Pinpoint the cell where the given text exists, returning its [x, y] midpoint coordinate. 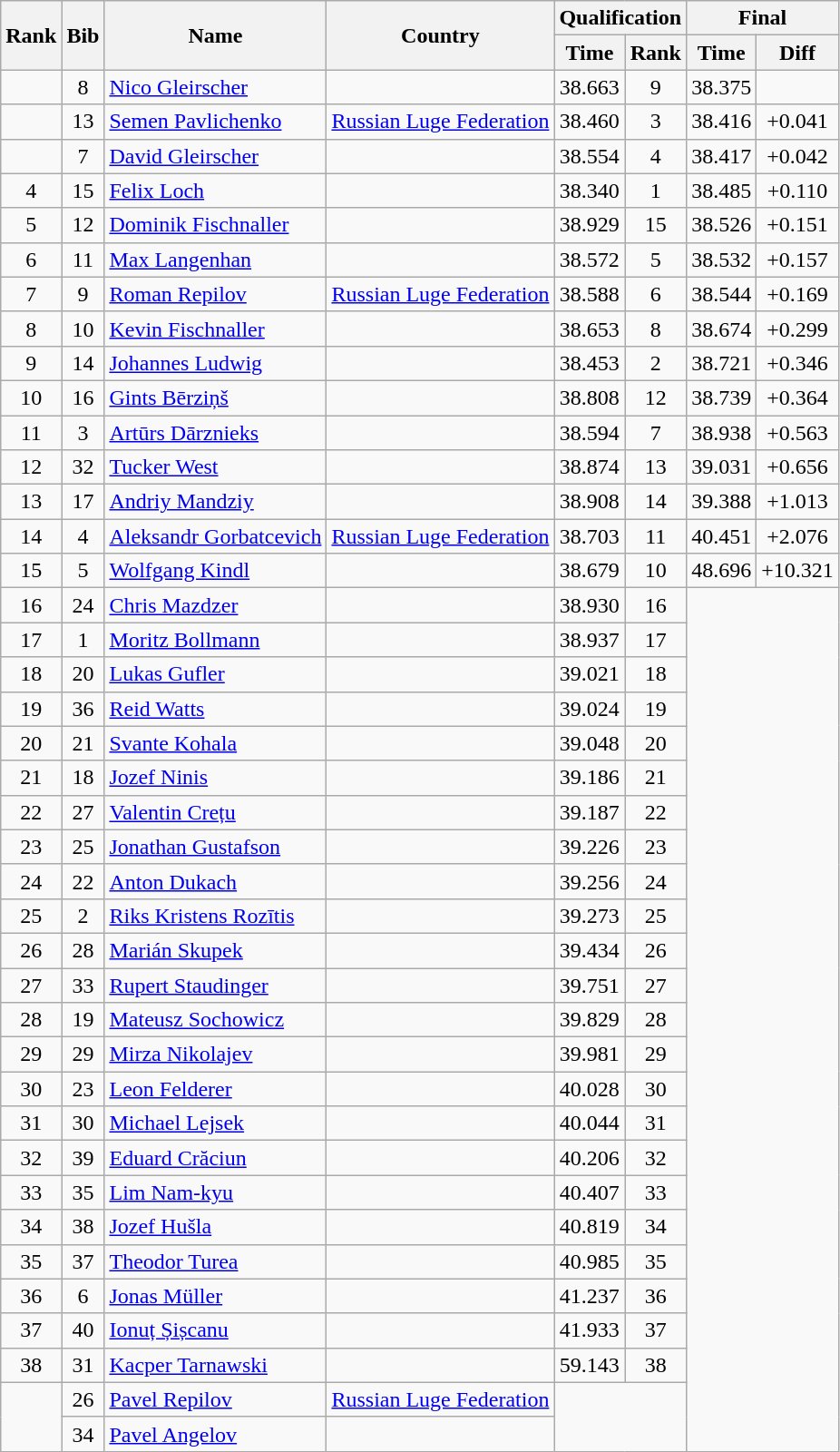
41.933 [590, 1330]
Leon Felderer [216, 1089]
39.273 [590, 916]
Gints Bērziņš [216, 397]
39.829 [590, 1020]
+2.076 [798, 536]
40.044 [590, 1123]
+0.299 [798, 329]
39.256 [590, 881]
+0.151 [798, 225]
38.721 [722, 363]
+10.321 [798, 571]
Qualification [620, 18]
+0.110 [798, 191]
38.663 [590, 87]
40.206 [590, 1158]
38.594 [590, 433]
40 [83, 1330]
Andriy Mandziy [216, 502]
38.929 [590, 225]
38.417 [722, 156]
39.186 [590, 778]
Reid Watts [216, 709]
38.340 [590, 191]
Ionuț Șișcanu [216, 1330]
38.544 [722, 294]
38.653 [590, 329]
38.874 [590, 467]
Jozef Ninis [216, 778]
39.388 [722, 502]
Artūrs Dārznieks [216, 433]
Dominik Fischnaller [216, 225]
Name [216, 35]
+0.563 [798, 433]
Bib [83, 35]
38.674 [722, 329]
+0.157 [798, 260]
Roman Repilov [216, 294]
Felix Loch [216, 191]
48.696 [722, 571]
Anton Dukach [216, 881]
Riks Kristens Rozītis [216, 916]
38.375 [722, 87]
39 [83, 1158]
39.751 [590, 985]
38.808 [590, 397]
40.985 [590, 1261]
Marián Skupek [216, 950]
+1.013 [798, 502]
38.930 [590, 605]
39.024 [590, 709]
Semen Pavlichenko [216, 122]
+0.041 [798, 122]
Michael Lejsek [216, 1123]
38.453 [590, 363]
38.703 [590, 536]
David Gleirscher [216, 156]
Pavel Angelov [216, 1434]
Country [441, 35]
Valentin Crețu [216, 812]
Max Langenhan [216, 260]
38.526 [722, 225]
Nico Gleirscher [216, 87]
38.938 [722, 433]
Rupert Staudinger [216, 985]
39.021 [590, 674]
Mirza Nikolajev [216, 1055]
40.451 [722, 536]
Final [763, 18]
40.407 [590, 1192]
Svante Kohala [216, 743]
+0.364 [798, 397]
Jonas Müller [216, 1296]
38.588 [590, 294]
Jonathan Gustafson [216, 847]
38.679 [590, 571]
Kevin Fischnaller [216, 329]
Aleksandr Gorbatcevich [216, 536]
+0.042 [798, 156]
38.739 [722, 397]
38.554 [590, 156]
38.908 [590, 502]
Jozef Hušla [216, 1227]
+0.656 [798, 467]
Johannes Ludwig [216, 363]
Tucker West [216, 467]
39.031 [722, 467]
38.532 [722, 260]
+0.169 [798, 294]
Lukas Gufler [216, 674]
Wolfgang Kindl [216, 571]
38.937 [590, 640]
Diff [798, 53]
39.226 [590, 847]
Theodor Turea [216, 1261]
38.485 [722, 191]
Mateusz Sochowicz [216, 1020]
39.187 [590, 812]
38.572 [590, 260]
39.981 [590, 1055]
38.416 [722, 122]
38.460 [590, 122]
39.048 [590, 743]
Chris Mazdzer [216, 605]
40.819 [590, 1227]
40.028 [590, 1089]
Lim Nam-kyu [216, 1192]
Eduard Crăciun [216, 1158]
59.143 [590, 1365]
41.237 [590, 1296]
+0.346 [798, 363]
Kacper Tarnawski [216, 1365]
Pavel Repilov [216, 1399]
39.434 [590, 950]
Moritz Bollmann [216, 640]
